Identify which cell holds the provided text, then report its [x, y] central coordinate. 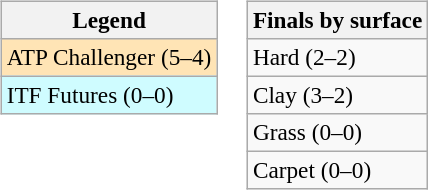
Clay (3–2) [337, 95]
ITF Futures (0–0) [108, 95]
Legend [108, 20]
Finals by surface [337, 20]
Carpet (0–0) [337, 171]
Hard (2–2) [337, 57]
ATP Challenger (5–4) [108, 57]
Grass (0–0) [337, 133]
